Scan for the cell matching the given text and deliver its (x, y) coordinate at center. 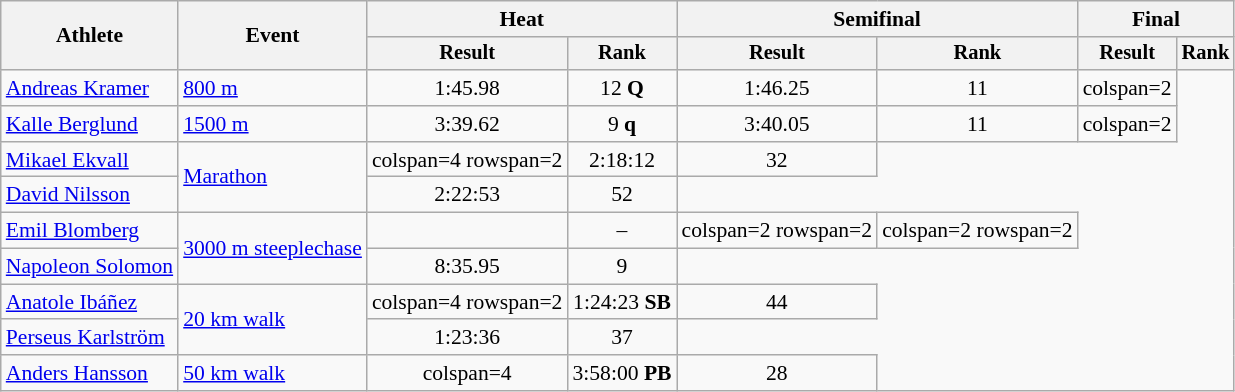
12 Q (622, 88)
9 q (622, 124)
Heat (522, 19)
44 (778, 302)
Andreas Kramer (90, 88)
Final (1156, 19)
1:45.98 (468, 88)
– (622, 231)
Event (272, 36)
2:22:53 (468, 195)
Kalle Berglund (90, 124)
Mikael Ekvall (90, 160)
1:46.25 (778, 88)
3000 m steeplechase (272, 248)
9 (622, 267)
52 (622, 195)
1:23:36 (468, 338)
50 km walk (272, 373)
Emil Blomberg (90, 231)
1500 m (272, 124)
2:18:12 (622, 160)
Perseus Karlström (90, 338)
3:39.62 (468, 124)
Napoleon Solomon (90, 267)
David Nilsson (90, 195)
8:35.95 (468, 267)
20 km walk (272, 320)
32 (778, 160)
Anatole Ibáñez (90, 302)
Marathon (272, 178)
Anders Hansson (90, 373)
Athlete (90, 36)
3:58:00 PB (622, 373)
1:24:23 SB (622, 302)
800 m (272, 88)
colspan=4 (468, 373)
3:40.05 (778, 124)
28 (778, 373)
Semifinal (878, 19)
37 (622, 338)
